From the cell containing the given text, extract its center point as (x, y) coordinate. 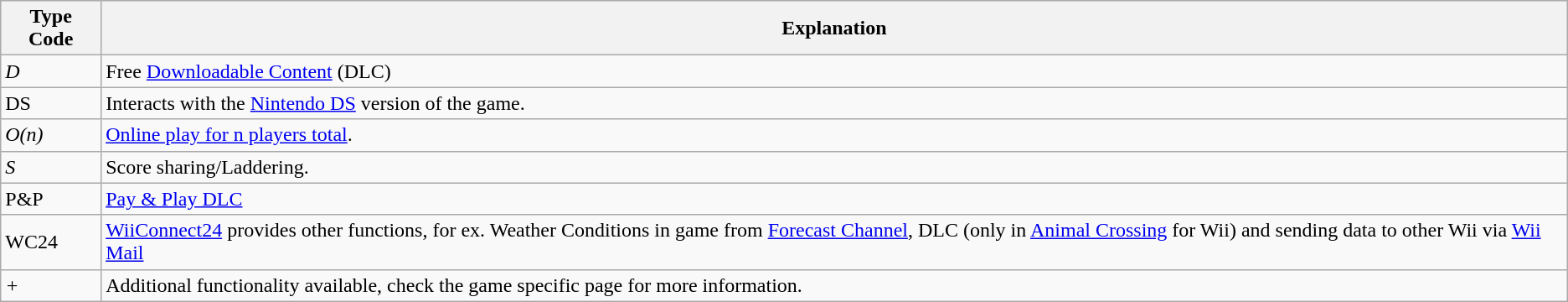
DS (51, 103)
WC24 (51, 242)
Online play for n players total. (834, 135)
D (51, 71)
Free Downloadable Content (DLC) (834, 71)
O(n) (51, 135)
S (51, 167)
Interacts with the Nintendo DS version of the game. (834, 103)
Type Code (51, 29)
Additional functionality available, check the game specific page for more information. (834, 285)
P&P (51, 199)
+ (51, 285)
Explanation (834, 29)
Pay & Play DLC (834, 199)
Score sharing/Laddering. (834, 167)
